Capture the cell that displays the provided text and extract its (x, y) central coordinate. 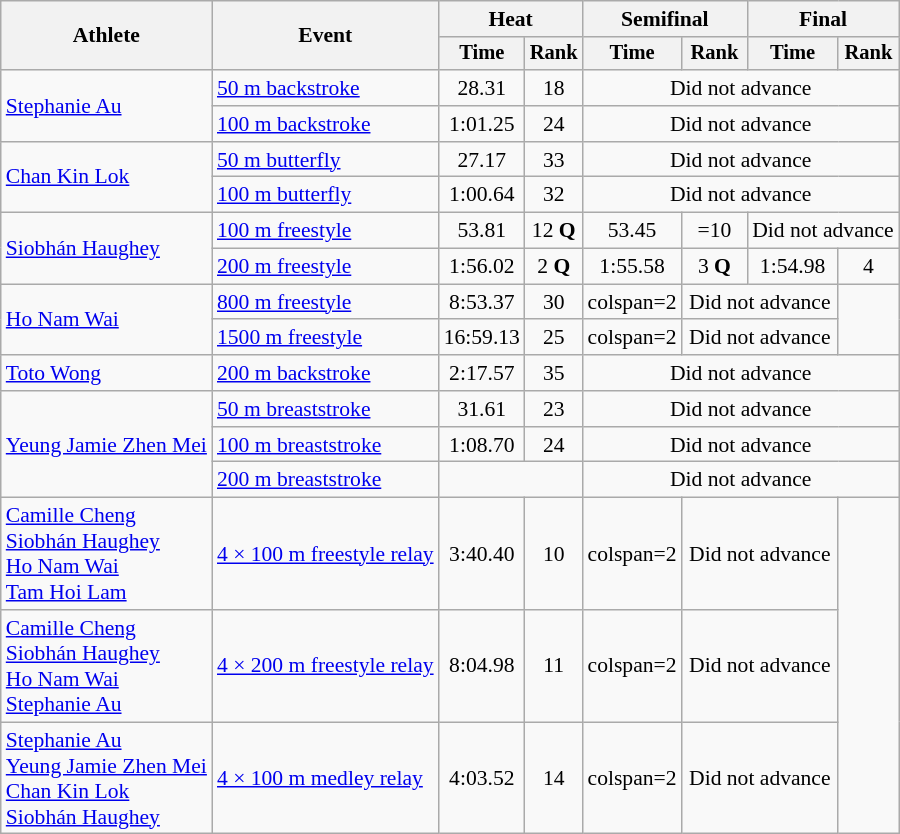
4:03.52 (482, 778)
28.31 (482, 88)
Heat (511, 19)
=10 (715, 231)
25 (554, 338)
Siobhán Haughey (106, 248)
4 (868, 267)
31.61 (482, 409)
Stephanie AuYeung Jamie Zhen MeiChan Kin LokSiobhán Haughey (106, 778)
27.17 (482, 160)
Toto Wong (106, 373)
800 m freestyle (326, 302)
200 m backstroke (326, 373)
3:40.40 (482, 554)
Chan Kin Lok (106, 178)
2:17.57 (482, 373)
50 m butterfly (326, 160)
4 × 200 m freestyle relay (326, 666)
35 (554, 373)
4 × 100 m medley relay (326, 778)
1:01.25 (482, 124)
32 (554, 195)
23 (554, 409)
1500 m freestyle (326, 338)
100 m freestyle (326, 231)
1:55.58 (632, 267)
Camille ChengSiobhán HaugheyHo Nam WaiTam Hoi Lam (106, 554)
Athlete (106, 36)
200 m breaststroke (326, 480)
8:04.98 (482, 666)
2 Q (554, 267)
Ho Nam Wai (106, 320)
1:54.98 (792, 267)
50 m backstroke (326, 88)
200 m freestyle (326, 267)
33 (554, 160)
100 m backstroke (326, 124)
Yeung Jamie Zhen Mei (106, 444)
Final (823, 19)
18 (554, 88)
4 × 100 m freestyle relay (326, 554)
53.81 (482, 231)
10 (554, 554)
Event (326, 36)
Stephanie Au (106, 106)
1:08.70 (482, 445)
53.45 (632, 231)
Semifinal (666, 19)
100 m breaststroke (326, 445)
1:00.64 (482, 195)
50 m breaststroke (326, 409)
12 Q (554, 231)
11 (554, 666)
1:56.02 (482, 267)
30 (554, 302)
Camille ChengSiobhán HaugheyHo Nam WaiStephanie Au (106, 666)
8:53.37 (482, 302)
16:59.13 (482, 338)
14 (554, 778)
100 m butterfly (326, 195)
3 Q (715, 267)
